Return (X, Y) of the center of cell containing provided text 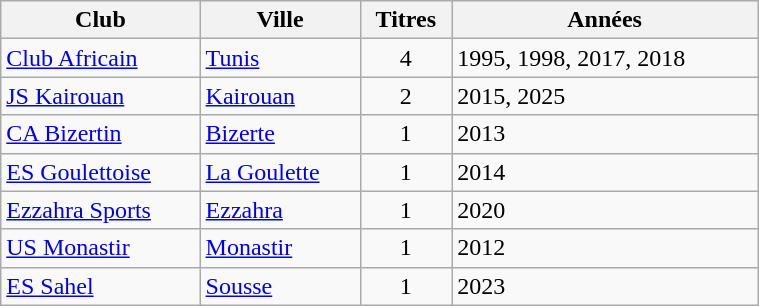
Ville (280, 20)
4 (406, 58)
Club Africain (100, 58)
ES Sahel (100, 286)
2023 (605, 286)
2013 (605, 134)
ES Goulettoise (100, 172)
JS Kairouan (100, 96)
Titres (406, 20)
Années (605, 20)
2012 (605, 248)
Club (100, 20)
Bizerte (280, 134)
La Goulette (280, 172)
Ezzahra Sports (100, 210)
CA Bizertin (100, 134)
2020 (605, 210)
2 (406, 96)
Monastir (280, 248)
2014 (605, 172)
Ezzahra (280, 210)
Tunis (280, 58)
US Monastir (100, 248)
2015, 2025 (605, 96)
Sousse (280, 286)
Kairouan (280, 96)
1995, 1998, 2017, 2018 (605, 58)
